Return (x, y) of the center of cell containing provided text 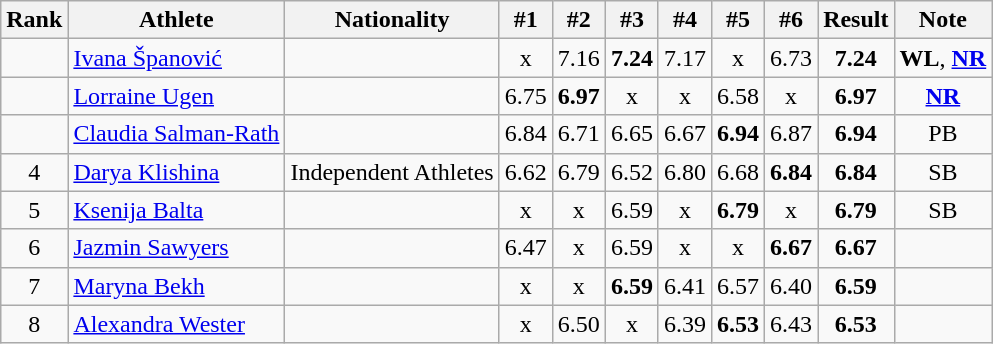
Rank (34, 20)
7.17 (684, 58)
6.43 (792, 324)
6.68 (738, 172)
6.65 (632, 134)
Ivana Španović (176, 58)
Maryna Bekh (176, 286)
6.40 (792, 286)
6.57 (738, 286)
7 (34, 286)
Alexandra Wester (176, 324)
Claudia Salman-Rath (176, 134)
6.71 (578, 134)
Darya Klishina (176, 172)
7.16 (578, 58)
#6 (792, 20)
5 (34, 210)
6.58 (738, 96)
Athlete (176, 20)
#4 (684, 20)
6.50 (578, 324)
Result (856, 20)
#5 (738, 20)
6.80 (684, 172)
6.52 (632, 172)
#3 (632, 20)
4 (34, 172)
6.73 (792, 58)
PB (943, 134)
Lorraine Ugen (176, 96)
NR (943, 96)
#2 (578, 20)
6.39 (684, 324)
Note (943, 20)
6.41 (684, 286)
Ksenija Balta (176, 210)
8 (34, 324)
Jazmin Sawyers (176, 248)
#1 (526, 20)
Independent Athletes (392, 172)
6.62 (526, 172)
6.87 (792, 134)
Nationality (392, 20)
6.75 (526, 96)
WL, NR (943, 58)
6.47 (526, 248)
6 (34, 248)
